Return the [x, y] coordinate for the center point of the cell that contains the specified text.  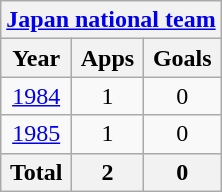
Year [36, 58]
Apps [108, 58]
Total [36, 172]
Goals [182, 58]
2 [108, 172]
1985 [36, 134]
Japan national team [111, 20]
1984 [36, 96]
